Locate the cell with the specified text and output its [x, y] center coordinate. 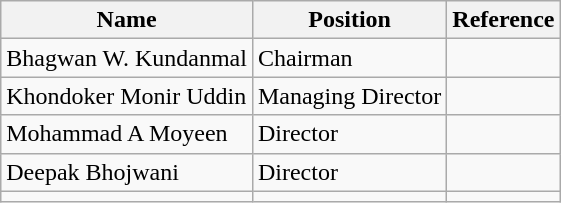
Bhagwan W. Kundanmal [127, 58]
Managing Director [349, 96]
Mohammad A Moyeen [127, 134]
Name [127, 20]
Deepak Bhojwani [127, 172]
Reference [504, 20]
Khondoker Monir Uddin [127, 96]
Chairman [349, 58]
Position [349, 20]
